Determine the (x, y) coordinate at the center of the cell enclosing the given text.  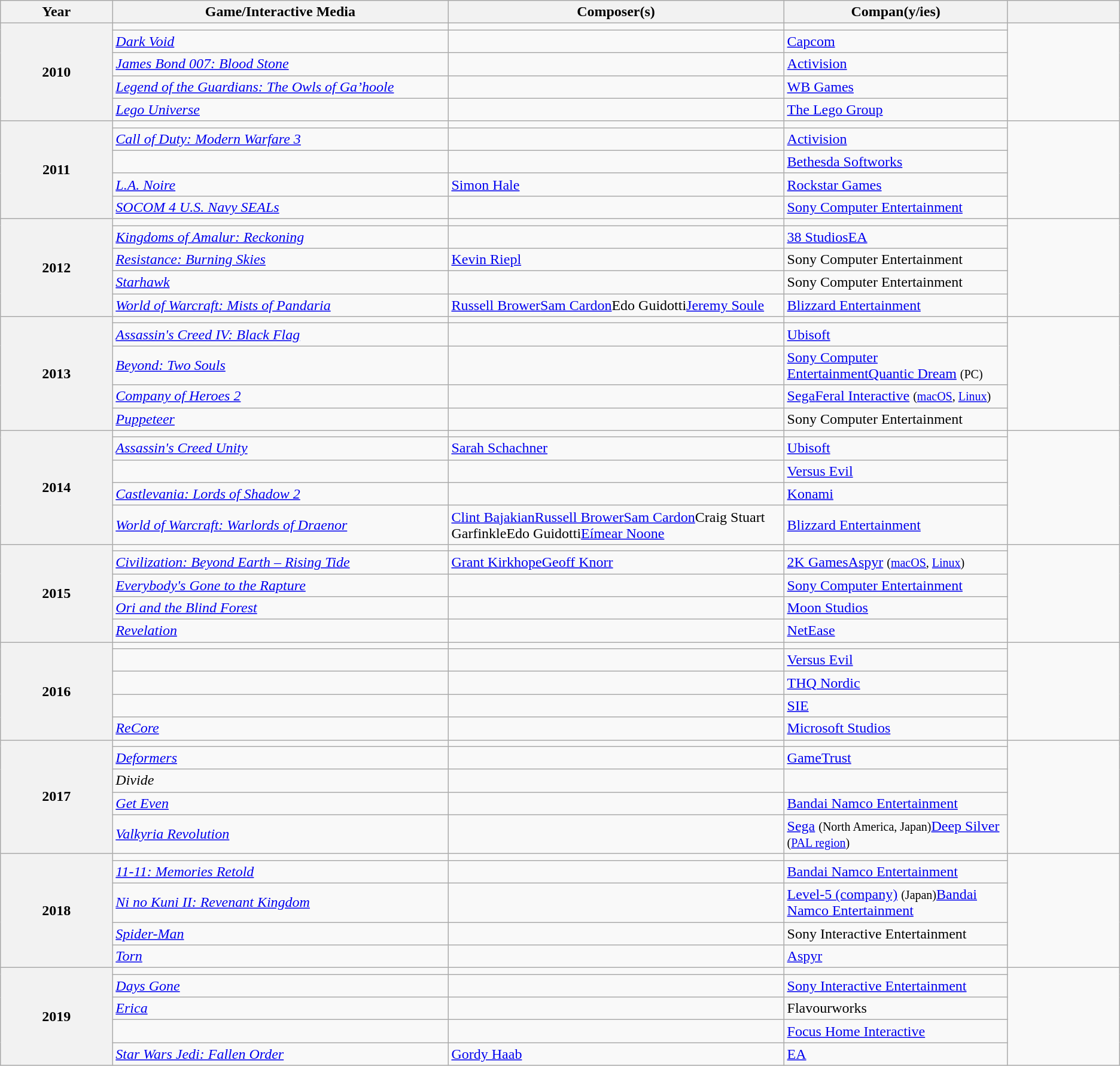
World of Warcraft: Warlords of Draenor (280, 524)
SOCOM 4 U.S. Navy SEALs (280, 207)
ReCore (280, 728)
Level-5 (company) (Japan)Bandai Namco Entertainment (896, 903)
NetEase (896, 631)
Starhawk (280, 283)
2018 (56, 910)
Deformers (280, 758)
Ni no Kuni II: Revenant Kingdom (280, 903)
Beyond: Two Souls (280, 365)
Everybody's Gone to the Rapture (280, 585)
Kingdoms of Amalur: Reckoning (280, 236)
Year (56, 12)
Call of Duty: Modern Warfare 3 (280, 139)
11-11: Memories Retold (280, 871)
GameTrust (896, 758)
SegaFeral Interactive (macOS, Linux) (896, 396)
Gordy Haab (616, 1054)
Castlevania: Lords of Shadow 2 (280, 494)
Konami (896, 494)
Dark Void (280, 41)
James Bond 007: Blood Stone (280, 64)
Game/Interactive Media (280, 12)
Company of Heroes 2 (280, 396)
2016 (56, 691)
38 StudiosEA (896, 236)
Puppeteer (280, 419)
2010 (56, 72)
Focus Home Interactive (896, 1031)
2014 (56, 487)
EA (896, 1054)
Spider-Man (280, 933)
Civilization: Beyond Earth – Rising Tide (280, 562)
2017 (56, 797)
Composer(s) (616, 12)
THQ Nordic (896, 683)
Rockstar Games (896, 184)
Days Gone (280, 986)
SIE (896, 706)
Moon Studios (896, 608)
Erica (280, 1009)
Kevin Riepl (616, 260)
Sony Computer EntertainmentQuantic Dream (PC) (896, 365)
Clint BajakianRussell BrowerSam CardonCraig Stuart GarfinkleEdo GuidottiEímear Noone (616, 524)
Star Wars Jedi: Fallen Order (280, 1054)
L.A. Noire (280, 184)
Capcom (896, 41)
Sega (North America, Japan)Deep Silver (PAL region) (896, 834)
World of Warcraft: Mists of Pandaria (280, 305)
WB Games (896, 87)
2011 (56, 170)
2019 (56, 1016)
Flavourworks (896, 1009)
Ori and the Blind Forest (280, 608)
Compan(y/ies) (896, 12)
Aspyr (896, 956)
Resistance: Burning Skies (280, 260)
Lego Universe (280, 110)
Microsoft Studios (896, 728)
Legend of the Guardians: The Owls of Ga’hoole (280, 87)
Simon Hale (616, 184)
Divide (280, 780)
The Lego Group (896, 110)
2K GamesAspyr (macOS, Linux) (896, 562)
2013 (56, 373)
Assassin's Creed Unity (280, 448)
Get Even (280, 803)
Torn (280, 956)
Grant KirkhopeGeoff Knorr (616, 562)
2012 (56, 267)
Sarah Schachner (616, 448)
Assassin's Creed IV: Black Flag (280, 335)
Russell BrowerSam CardonEdo GuidottiJeremy Soule (616, 305)
2015 (56, 593)
Valkyria Revolution (280, 834)
Revelation (280, 631)
Bethesda Softworks (896, 162)
